Locate the cell with the specified text and output its (x, y) center coordinate. 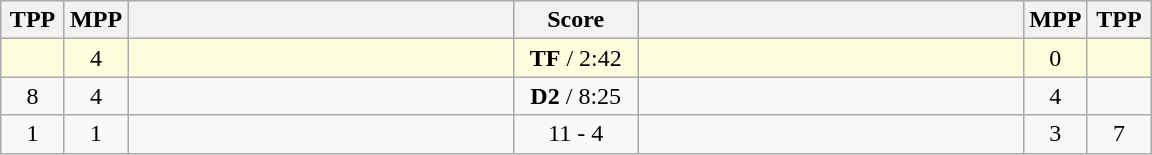
11 - 4 (576, 134)
D2 / 8:25 (576, 96)
Score (576, 20)
8 (33, 96)
TF / 2:42 (576, 58)
0 (1056, 58)
3 (1056, 134)
7 (1119, 134)
